Identify which cell holds the provided text, then report its [X, Y] central coordinate. 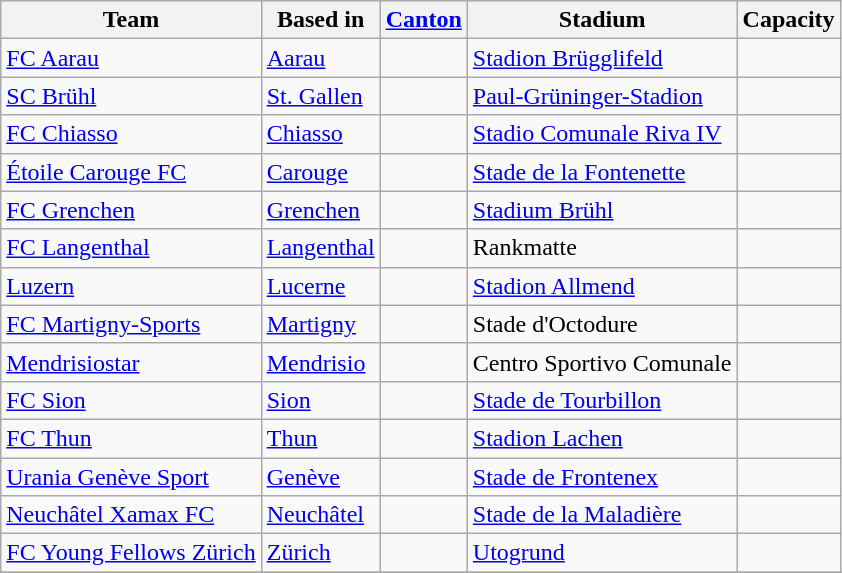
Aarau [320, 58]
Stade de la Maladière [602, 515]
Based in [320, 20]
Stadion Brügglifeld [602, 58]
FC Thun [131, 438]
Zürich [320, 553]
Genève [320, 477]
SC Brühl [131, 96]
Urania Genève Sport [131, 477]
Utogrund [602, 553]
Stadion Allmend [602, 286]
St. Gallen [320, 96]
Neuchâtel Xamax FC [131, 515]
Stadio Comunale Riva IV [602, 134]
Stade d'Octodure [602, 324]
Stadium [602, 20]
FC Sion [131, 400]
Stade de la Fontenette [602, 172]
Langenthal [320, 248]
Mendrisio [320, 362]
Stade de Frontenex [602, 477]
Stadium Brühl [602, 210]
Centro Sportivo Comunale [602, 362]
Neuchâtel [320, 515]
Paul-Grüninger-Stadion [602, 96]
Stadion Lachen [602, 438]
FC Chiasso [131, 134]
Thun [320, 438]
Capacity [788, 20]
Canton [424, 20]
Martigny [320, 324]
Grenchen [320, 210]
FC Grenchen [131, 210]
FC Martigny-Sports [131, 324]
Mendrisiostar [131, 362]
Lucerne [320, 286]
FC Aarau [131, 58]
Chiasso [320, 134]
Carouge [320, 172]
Étoile Carouge FC [131, 172]
Stade de Tourbillon [602, 400]
Luzern [131, 286]
Sion [320, 400]
Team [131, 20]
Rankmatte [602, 248]
FC Young Fellows Zürich [131, 553]
FC Langenthal [131, 248]
